Detect which cell encompasses the target text, then output its (x, y) center coordinate. 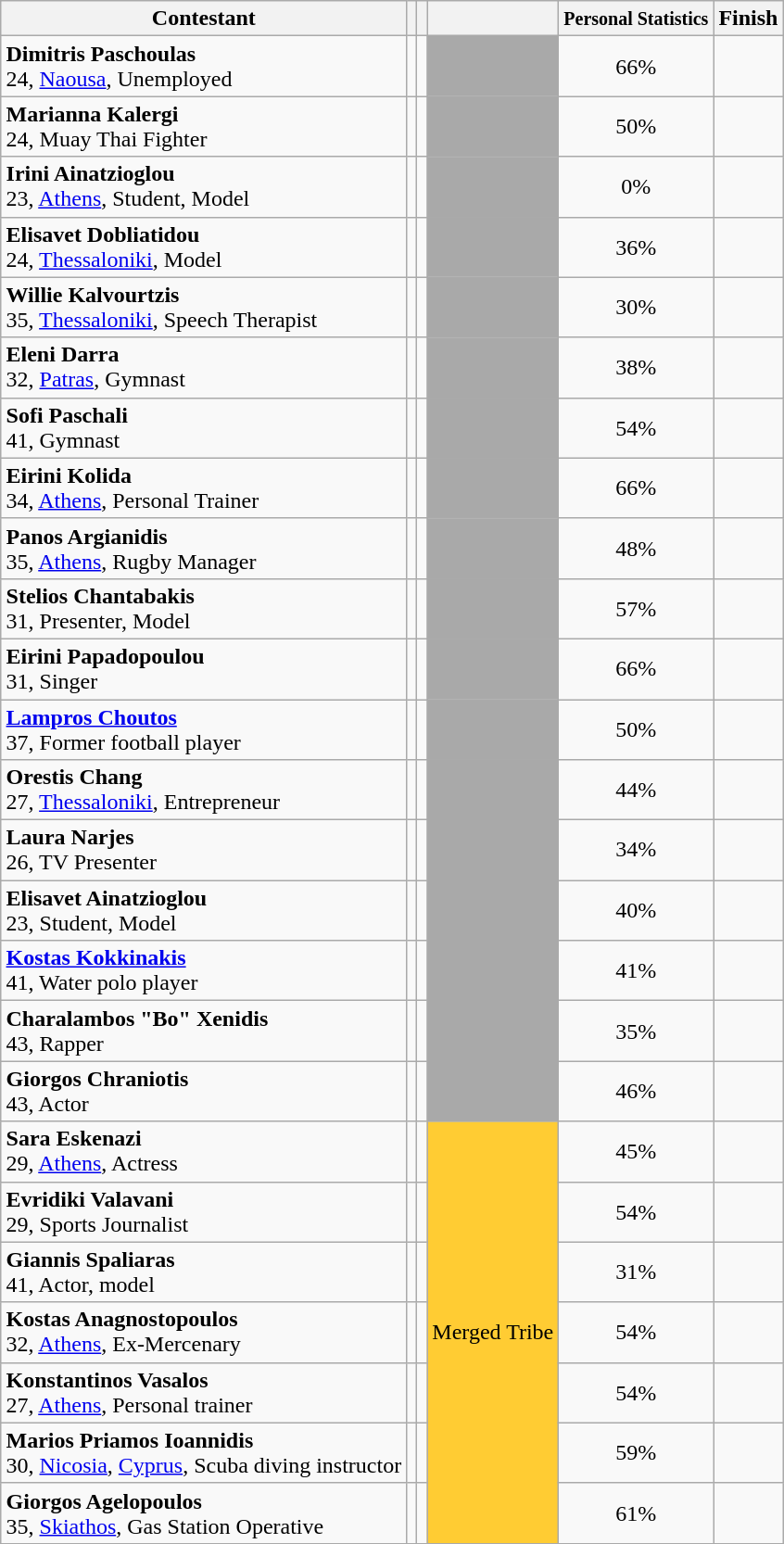
Sara Eskenazi 29, Athens, Actress (204, 1151)
Konstantinos Vasalos 27, Athens, Personal trainer (204, 1392)
Lampros Choutos 37, Former football player (204, 728)
41% (636, 971)
59% (636, 1453)
46% (636, 1092)
Irini Ainatzioglou 23, Athens, Student, Model (204, 187)
0% (636, 187)
Willie Kalvourtzis 35, Thessaloniki, Speech Therapist (204, 308)
Elisavet Ainatzioglou 23, Student, Model (204, 910)
Merged Tribe (493, 1333)
Stelios Chantabakis 31, Presenter, Model (204, 608)
Finish (749, 19)
Giorgos Chraniotis 43, Actor (204, 1092)
Kostas Anagnostopoulos 32, Athens, Ex-Mercenary (204, 1333)
Eirini Papadopoulou 31, Singer (204, 669)
Evridiki Valavani 29, Sports Journalist (204, 1212)
Panos Argianidis 35, Athens, Rugby Manager (204, 549)
31% (636, 1272)
Giorgos Agelopoulos35, Skiathos, Gas Station Operative (204, 1512)
35% (636, 1031)
Eirini Kolida 34, Athens, Personal Trainer (204, 487)
57% (636, 608)
Eleni Darra 32, Patras, Gymnast (204, 367)
Elisavet Dobliatidou 24, Thessaloniki, Model (204, 247)
Laura Narjes 26, TV Presenter (204, 851)
40% (636, 910)
Contestant (204, 19)
30% (636, 308)
34% (636, 851)
Giannis Spaliaras 41, Actor, model (204, 1272)
Sofi Paschali 41, Gymnast (204, 428)
45% (636, 1151)
Kostas Kokkinakis 41, Water polo player (204, 971)
48% (636, 549)
Charalambos "Bo" Xenidis43, Rapper (204, 1031)
61% (636, 1512)
38% (636, 367)
Marios Priamos Ioannidis 30, Nicosia, Cyprus, Scuba diving instructor (204, 1453)
36% (636, 247)
Dimitris Paschoulas 24, Naousa, Unemployed (204, 67)
44% (636, 790)
Personal Statistics (636, 19)
Marianna Kalergi 24, Muay Thai Fighter (204, 126)
Orestis Chang 27, Thessaloniki, Entrepreneur (204, 790)
